Return (x, y) of the center of cell containing provided text 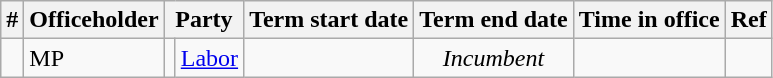
Time in office (649, 20)
Ref (748, 20)
Term end date (494, 20)
Term start date (329, 20)
Party (204, 20)
Labor (209, 58)
# (12, 20)
Incumbent (494, 58)
Officeholder (94, 20)
MP (94, 58)
